Locate the cell with the specified text and output its (x, y) center coordinate. 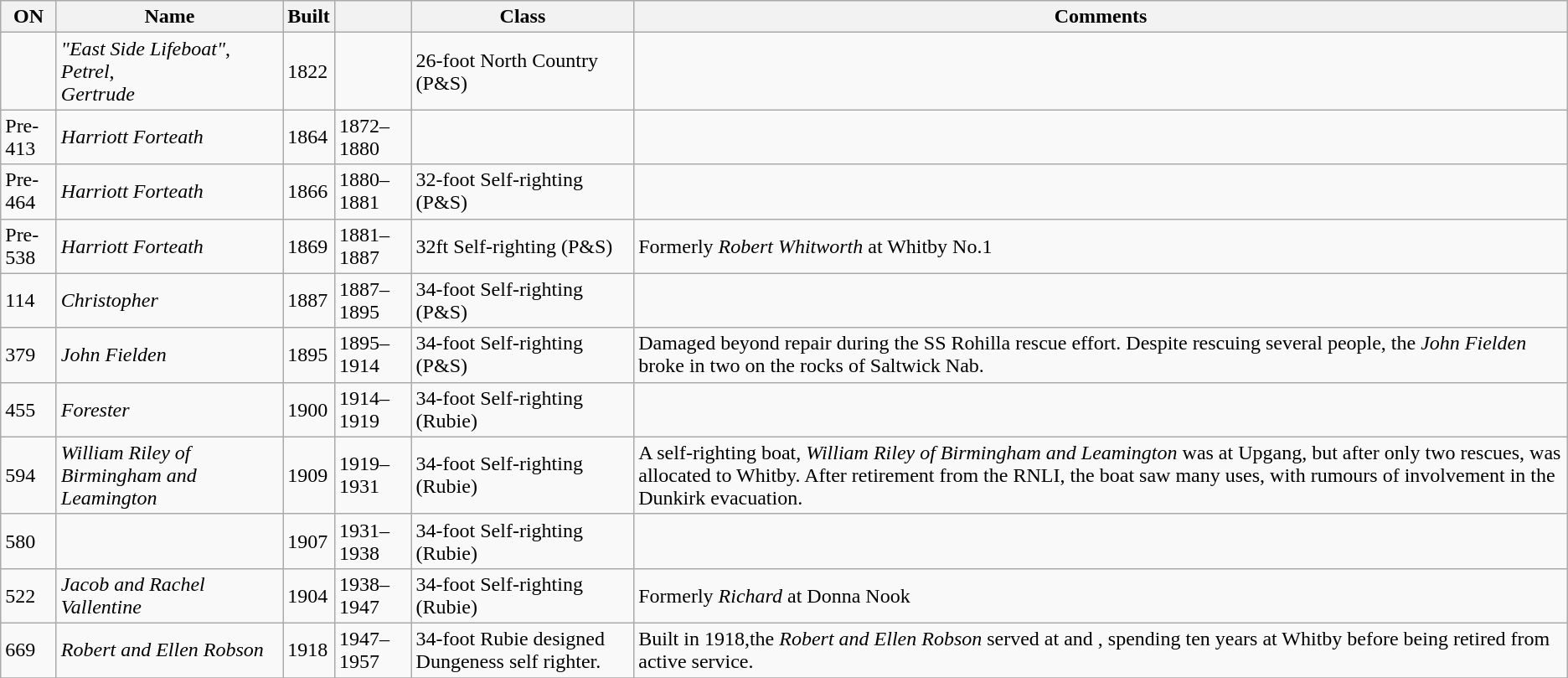
1938–1947 (373, 595)
114 (28, 300)
594 (28, 475)
1931–1938 (373, 541)
379 (28, 355)
1914–1919 (373, 409)
26-foot North Country (P&S) (523, 71)
1881–1887 (373, 246)
32-foot Self-righting (P&S) (523, 191)
Pre-464 (28, 191)
1904 (309, 595)
Pre-538 (28, 246)
34-foot Rubie designed Dungeness self righter. (523, 650)
1880–1881 (373, 191)
32ft Self-righting (P&S) (523, 246)
455 (28, 409)
1900 (309, 409)
1872–1880 (373, 137)
John Fielden (169, 355)
1907 (309, 541)
Pre-413 (28, 137)
Class (523, 17)
"East Side Lifeboat",Petrel,Gertrude (169, 71)
1887–1895 (373, 300)
ON (28, 17)
Name (169, 17)
1947–1957 (373, 650)
William Riley of Birmingham and Leamington (169, 475)
1909 (309, 475)
Formerly Richard at Donna Nook (1101, 595)
Formerly Robert Whitworth at Whitby No.1 (1101, 246)
1918 (309, 650)
1822 (309, 71)
669 (28, 650)
1895–1914 (373, 355)
1866 (309, 191)
1919–1931 (373, 475)
1887 (309, 300)
Christopher (169, 300)
Jacob and Rachel Vallentine (169, 595)
Built in 1918,the Robert and Ellen Robson served at and , spending ten years at Whitby before being retired from active service. (1101, 650)
Forester (169, 409)
1864 (309, 137)
Built (309, 17)
580 (28, 541)
1869 (309, 246)
Comments (1101, 17)
522 (28, 595)
Robert and Ellen Robson (169, 650)
1895 (309, 355)
